Find where the given text appears and provide that cell's center as [X, Y] coordinate. 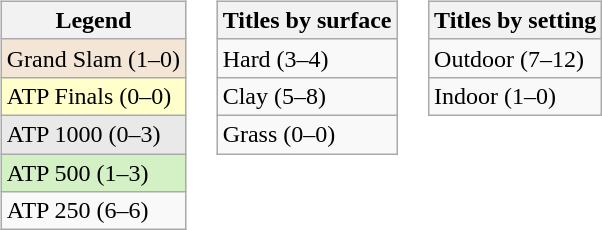
ATP 250 (6–6) [93, 211]
Grand Slam (1–0) [93, 58]
Indoor (1–0) [516, 96]
ATP 1000 (0–3) [93, 134]
ATP 500 (1–3) [93, 173]
Outdoor (7–12) [516, 58]
Hard (3–4) [307, 58]
Legend [93, 20]
ATP Finals (0–0) [93, 96]
Clay (5–8) [307, 96]
Grass (0–0) [307, 134]
Titles by surface [307, 20]
Titles by setting [516, 20]
